Capture the cell that displays the provided text and extract its [x, y] central coordinate. 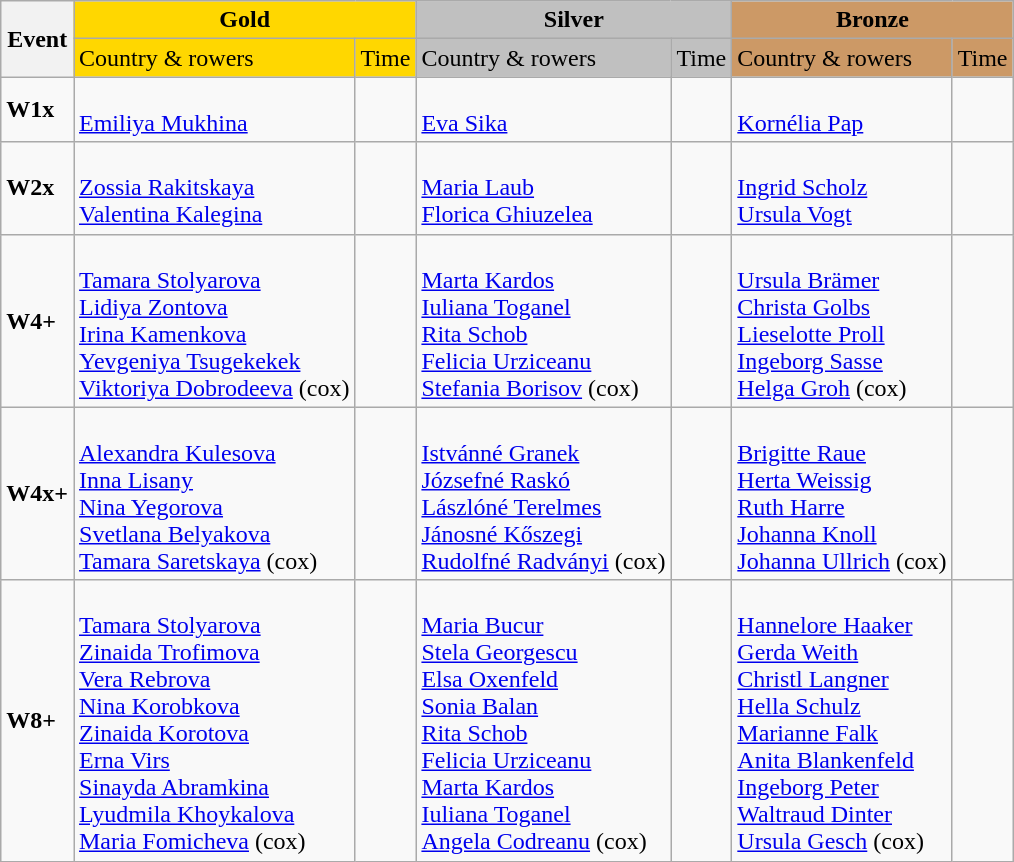
W4+ [38, 320]
Alexandra Kulesova Inna Lisany Nina Yegorova Svetlana Belyakova Tamara Saretskaya (cox) [215, 494]
Maria Laub Florica Ghiuzelea [544, 188]
Tamara Stolyarova Lidiya Zontova Irina Kamenkova Yevgeniya Tsugekekek Viktoriya Dobrodeeva (cox) [215, 320]
Ursula Brämer Christa Golbs Lieselotte Proll Ingeborg Sasse Helga Groh (cox) [842, 320]
Istvánné Granek Józsefné Raskó Lászlóné Terelmes Jánosné Kőszegi Rudolfné Radványi (cox) [544, 494]
Silver [574, 20]
W4x+ [38, 494]
Hannelore Haaker Gerda Weith Christl Langner Hella Schulz Marianne Falk Anita Blankenfeld Ingeborg Peter Waltraud Dinter Ursula Gesch (cox) [842, 720]
Marta Kardos Iuliana Toganel Rita Schob Felicia Urziceanu Stefania Borisov (cox) [544, 320]
W2x [38, 188]
Bronze [872, 20]
W8+ [38, 720]
Maria Bucur Stela Georgescu Elsa Oxenfeld Sonia Balan Rita Schob Felicia Urziceanu Marta Kardos Iuliana Toganel Angela Codreanu (cox) [544, 720]
Brigitte Raue Herta Weissig Ruth Harre Johanna Knoll Johanna Ullrich (cox) [842, 494]
Ingrid Scholz Ursula Vogt [842, 188]
W1x [38, 110]
Gold [245, 20]
Zossia Rakitskaya Valentina Kalegina [215, 188]
Event [38, 39]
Emiliya Mukhina [215, 110]
Kornélia Pap [842, 110]
Eva Sika [544, 110]
